Return the [x, y] coordinate for the center point of the cell that contains the specified text.  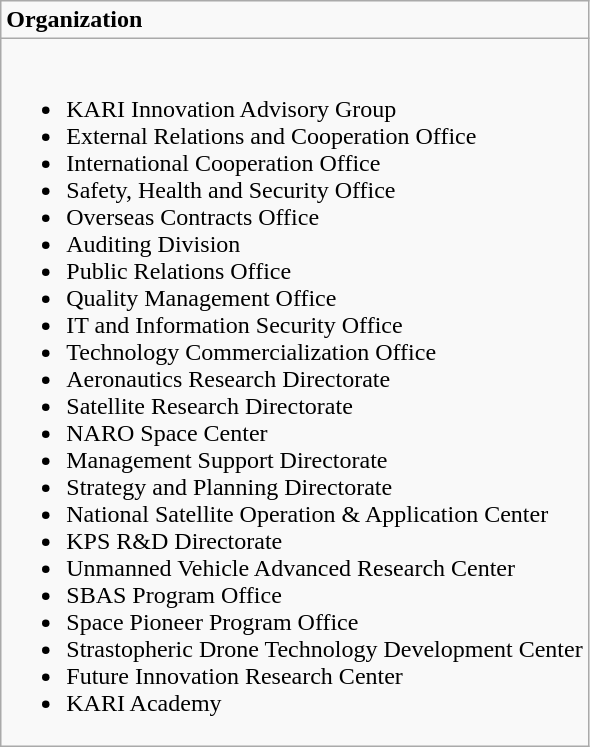
Organization [294, 20]
